Detect which cell encompasses the target text, then output its [X, Y] center coordinate. 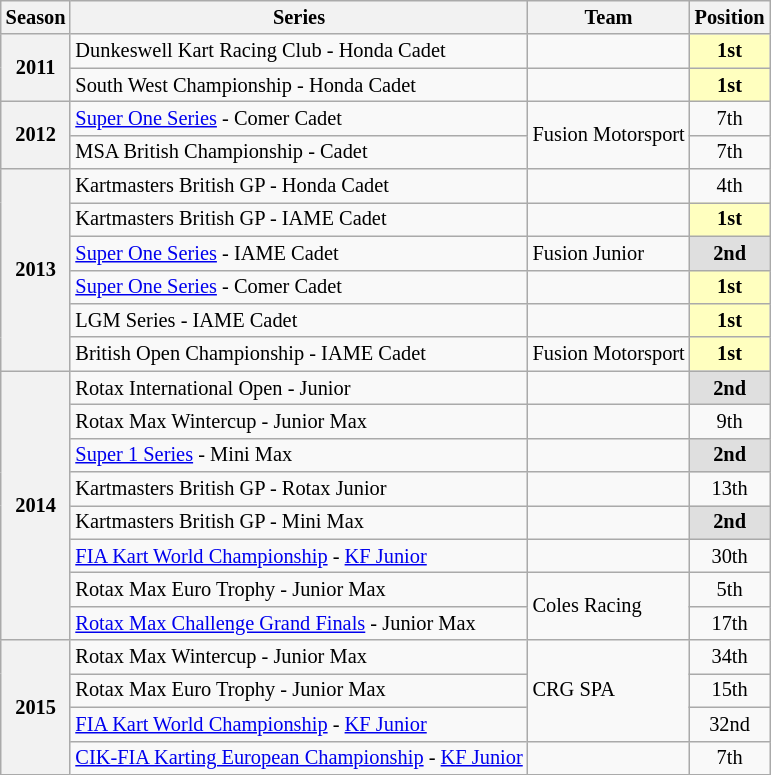
17th [730, 623]
LGM Series - IAME Cadet [298, 320]
Super 1 Series - Mini Max [298, 455]
2011 [36, 68]
32nd [730, 724]
Position [730, 17]
MSA British Championship - Cadet [298, 152]
15th [730, 690]
2012 [36, 134]
Kartmasters British GP - IAME Cadet [298, 219]
Season [36, 17]
Coles Racing [609, 606]
South West Championship - Honda Cadet [298, 85]
9th [730, 421]
CRG SPA [609, 690]
Rotax Max Challenge Grand Finals - Junior Max [298, 623]
13th [730, 489]
2014 [36, 506]
34th [730, 657]
Kartmasters British GP - Mini Max [298, 522]
4th [730, 186]
Fusion Junior [609, 253]
2015 [36, 708]
Rotax International Open - Junior [298, 388]
Series [298, 17]
British Open Championship - IAME Cadet [298, 354]
CIK-FIA Karting European Championship - KF Junior [298, 758]
30th [730, 556]
Dunkeswell Kart Racing Club - Honda Cadet [298, 51]
Kartmasters British GP - Rotax Junior [298, 489]
Team [609, 17]
2013 [36, 270]
5th [730, 589]
Super One Series - IAME Cadet [298, 253]
Kartmasters British GP - Honda Cadet [298, 186]
